Determine the [X, Y] coordinate at the center of the cell enclosing the given text.  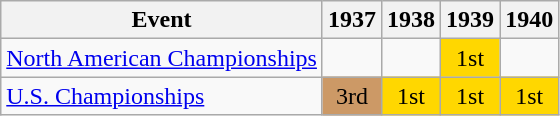
North American Championships [162, 58]
1937 [352, 20]
1939 [470, 20]
3rd [352, 96]
U.S. Championships [162, 96]
1940 [530, 20]
Event [162, 20]
1938 [412, 20]
